Determine the (x, y) coordinate at the center of the cell enclosing the given text.  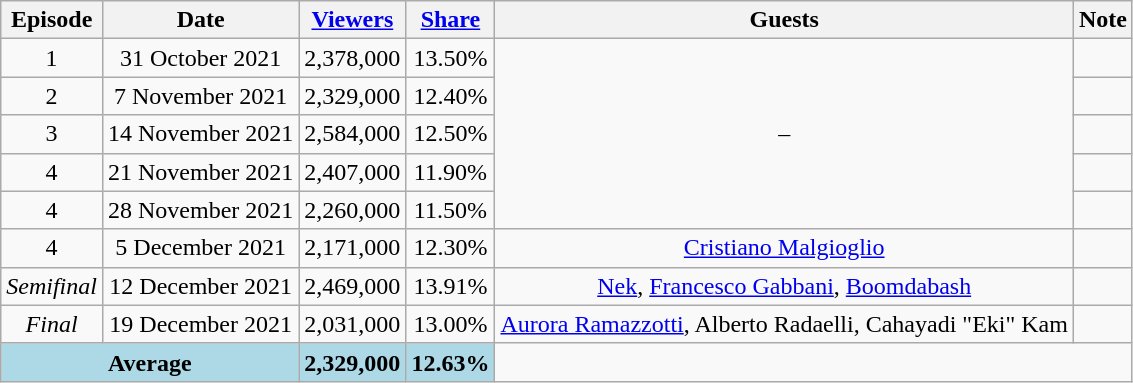
2,469,000 (352, 286)
12.40% (450, 96)
Semifinal (52, 286)
11.50% (450, 210)
12.30% (450, 248)
2 (52, 96)
2,378,000 (352, 58)
11.90% (450, 172)
2,407,000 (352, 172)
Date (200, 20)
2,584,000 (352, 134)
31 October 2021 (200, 58)
21 November 2021 (200, 172)
Average (150, 362)
28 November 2021 (200, 210)
Nek, Francesco Gabbani, Boomdabash (784, 286)
Aurora Ramazzotti, Alberto Radaelli, Cahayadi "Eki" Kam (784, 324)
5 December 2021 (200, 248)
Guests (784, 20)
Share (450, 20)
13.91% (450, 286)
2,171,000 (352, 248)
2,260,000 (352, 210)
13.00% (450, 324)
13.50% (450, 58)
1 (52, 58)
Episode (52, 20)
7 November 2021 (200, 96)
3 (52, 134)
12.50% (450, 134)
12.63% (450, 362)
Final (52, 324)
12 December 2021 (200, 286)
– (784, 134)
14 November 2021 (200, 134)
Note (1102, 20)
Viewers (352, 20)
19 December 2021 (200, 324)
Cristiano Malgioglio (784, 248)
2,031,000 (352, 324)
